Scan for the cell matching the given text and deliver its (X, Y) coordinate at center. 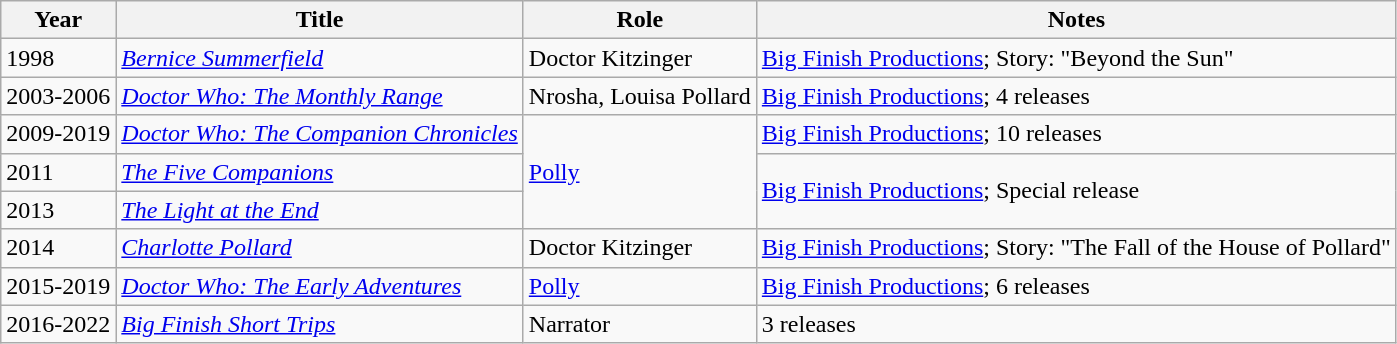
3 releases (1076, 324)
Notes (1076, 20)
The Light at the End (320, 210)
Big Finish Productions; 4 releases (1076, 96)
2011 (58, 172)
2013 (58, 210)
Title (320, 20)
Doctor Who: The Early Adventures (320, 286)
Big Finish Productions; Story: "The Fall of the House of Pollard" (1076, 248)
2015-2019 (58, 286)
2003-2006 (58, 96)
Bernice Summerfield (320, 58)
The Five Companions (320, 172)
2014 (58, 248)
1998 (58, 58)
Doctor Who: The Companion Chronicles (320, 134)
Big Finish Productions; Story: "Beyond the Sun" (1076, 58)
Big Finish Productions; 6 releases (1076, 286)
Role (640, 20)
2016-2022 (58, 324)
Nrosha, Louisa Pollard (640, 96)
Charlotte Pollard (320, 248)
Year (58, 20)
Big Finish Short Trips (320, 324)
2009-2019 (58, 134)
Big Finish Productions; 10 releases (1076, 134)
Big Finish Productions; Special release (1076, 191)
Narrator (640, 324)
Doctor Who: The Monthly Range (320, 96)
